Return [x, y] of the center of cell containing provided text 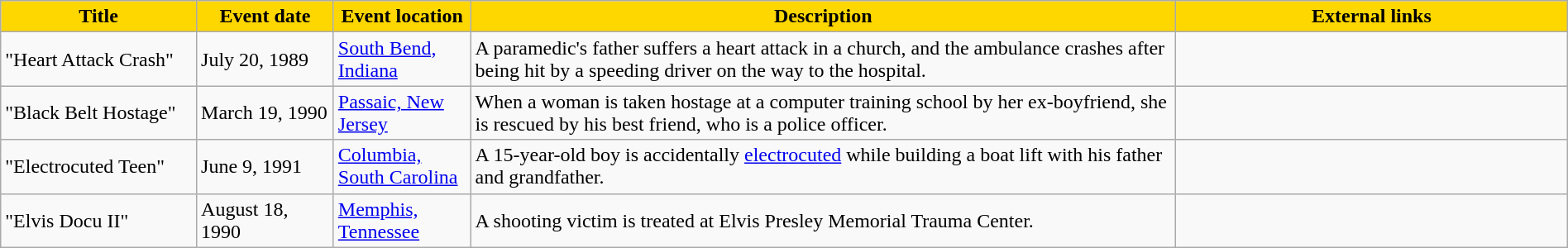
March 19, 1990 [265, 112]
When a woman is taken hostage at a computer training school by her ex-boyfriend, she is rescued by his best friend, who is a police officer. [824, 112]
Event date [265, 17]
"Black Belt Hostage" [99, 112]
Columbia, South Carolina [402, 167]
August 18, 1990 [265, 220]
Memphis, Tennessee [402, 220]
"Heart Attack Crash" [99, 60]
Description [824, 17]
External links [1372, 17]
"Elvis Docu II" [99, 220]
South Bend, Indiana [402, 60]
Passaic, New Jersey [402, 112]
June 9, 1991 [265, 167]
"Electrocuted Teen" [99, 167]
Title [99, 17]
Event location [402, 17]
July 20, 1989 [265, 60]
A 15-year-old boy is accidentally electrocuted while building a boat lift with his father and grandfather. [824, 167]
A shooting victim is treated at Elvis Presley Memorial Trauma Center. [824, 220]
A paramedic's father suffers a heart attack in a church, and the ambulance crashes after being hit by a speeding driver on the way to the hospital. [824, 60]
